Capture the cell that displays the provided text and extract its (X, Y) central coordinate. 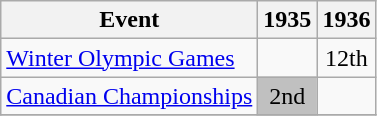
2nd (288, 96)
1935 (288, 20)
12th (346, 58)
Winter Olympic Games (130, 58)
Canadian Championships (130, 96)
1936 (346, 20)
Event (130, 20)
